Detect which cell encompasses the target text, then output its (x, y) center coordinate. 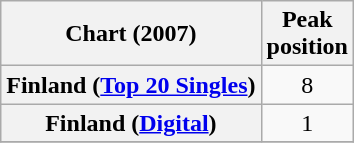
8 (307, 85)
Finland (Top 20 Singles) (131, 85)
Chart (2007) (131, 34)
Peakposition (307, 34)
Finland (Digital) (131, 123)
1 (307, 123)
